Return the [x, y] coordinate for the center point of the cell that contains the specified text.  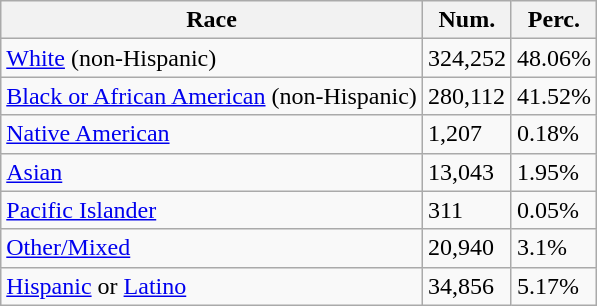
3.1% [554, 248]
48.06% [554, 58]
41.52% [554, 96]
34,856 [466, 286]
280,112 [466, 96]
Race [212, 20]
Perc. [554, 20]
20,940 [466, 248]
Native American [212, 134]
311 [466, 210]
Other/Mixed [212, 248]
Num. [466, 20]
13,043 [466, 172]
0.18% [554, 134]
0.05% [554, 210]
Black or African American (non-Hispanic) [212, 96]
Hispanic or Latino [212, 286]
Asian [212, 172]
1.95% [554, 172]
1,207 [466, 134]
Pacific Islander [212, 210]
White (non-Hispanic) [212, 58]
324,252 [466, 58]
5.17% [554, 286]
